Detect which cell encompasses the target text, then output its (x, y) center coordinate. 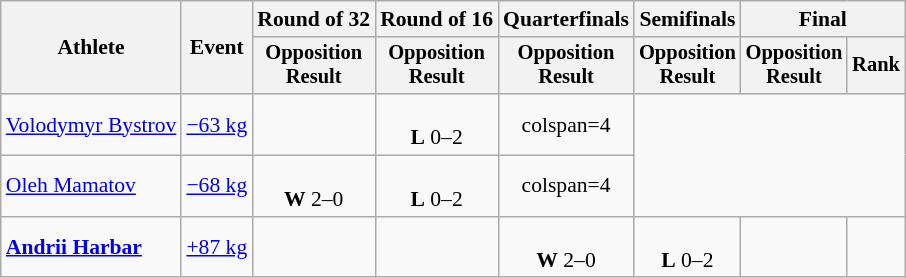
+87 kg (216, 248)
Volodymyr Bystrov (92, 124)
Rank (876, 66)
Final (823, 19)
Round of 32 (314, 19)
−68 kg (216, 186)
Semifinals (688, 19)
Quarterfinals (566, 19)
Athlete (92, 48)
Andrii Harbar (92, 248)
Round of 16 (436, 19)
Oleh Mamatov (92, 186)
Event (216, 48)
−63 kg (216, 124)
